Return the (x, y) coordinate for the center point of the cell that contains the specified text.  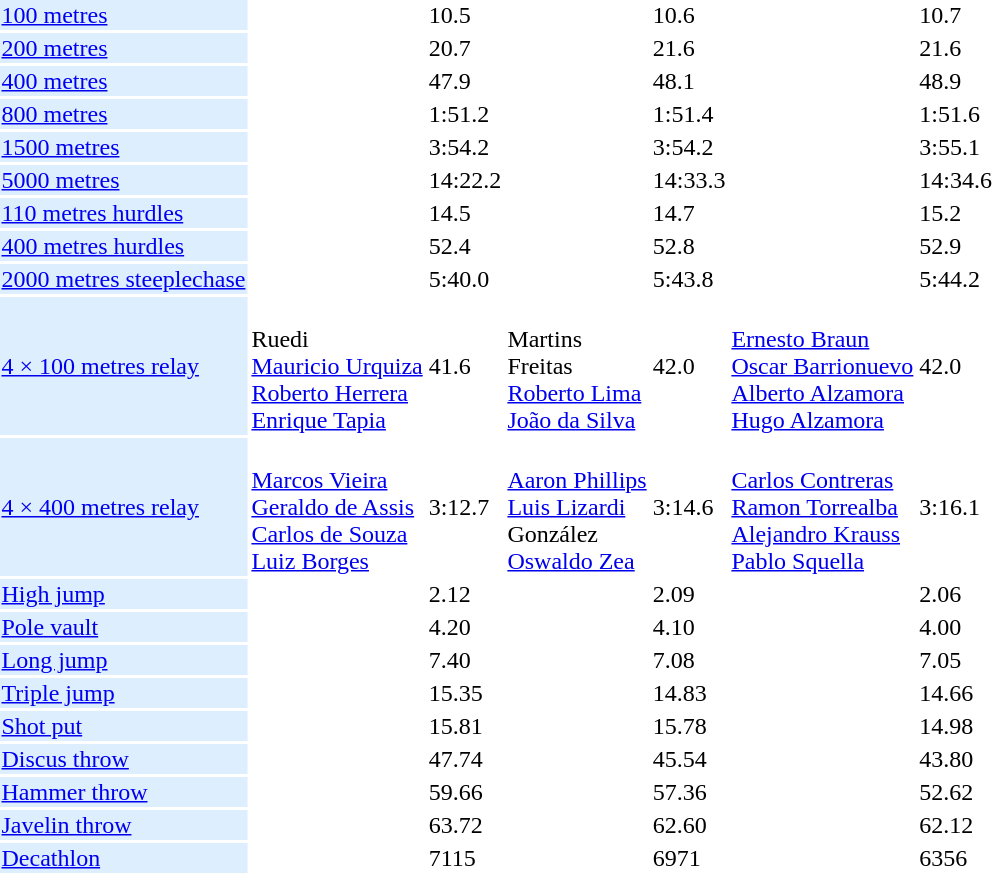
1:51.4 (689, 114)
14:33.3 (689, 180)
14.7 (689, 213)
62.60 (689, 825)
Ernesto BraunOscar BarrionuevoAlberto AlzamoraHugo Alzamora (822, 366)
100 metres (124, 15)
Discus throw (124, 759)
200 metres (124, 48)
21.6 (689, 48)
5:43.8 (689, 279)
7115 (465, 858)
15.81 (465, 726)
110 metres hurdles (124, 213)
400 metres hurdles (124, 246)
Carlos ContrerasRamon TorrealbaAlejandro KraussPablo Squella (822, 507)
15.78 (689, 726)
4.10 (689, 627)
800 metres (124, 114)
48.1 (689, 81)
2.12 (465, 594)
Aaron PhillipsLuis LizardiGonzálezOswaldo Zea (577, 507)
10.5 (465, 15)
5000 metres (124, 180)
14.83 (689, 693)
Triple jump (124, 693)
14.5 (465, 213)
Marcos VieiraGeraldo de AssisCarlos de SouzaLuiz Borges (337, 507)
2000 metres steeplechase (124, 279)
47.74 (465, 759)
14:22.2 (465, 180)
High jump (124, 594)
MartinsFreitasRoberto LimaJoão da Silva (577, 366)
4 × 400 metres relay (124, 507)
Decathlon (124, 858)
41.6 (465, 366)
Pole vault (124, 627)
45.54 (689, 759)
RuediMauricio UrquizaRoberto HerreraEnrique Tapia (337, 366)
Long jump (124, 660)
Hammer throw (124, 792)
63.72 (465, 825)
47.9 (465, 81)
7.40 (465, 660)
Shot put (124, 726)
59.66 (465, 792)
5:40.0 (465, 279)
15.35 (465, 693)
20.7 (465, 48)
Javelin throw (124, 825)
57.36 (689, 792)
3:14.6 (689, 507)
52.4 (465, 246)
10.6 (689, 15)
1500 metres (124, 147)
1:51.2 (465, 114)
52.8 (689, 246)
4.20 (465, 627)
2.09 (689, 594)
6971 (689, 858)
400 metres (124, 81)
7.08 (689, 660)
3:12.7 (465, 507)
42.0 (689, 366)
4 × 100 metres relay (124, 366)
